Extract the [x, y] coordinate from the center of the cell holding the provided text.  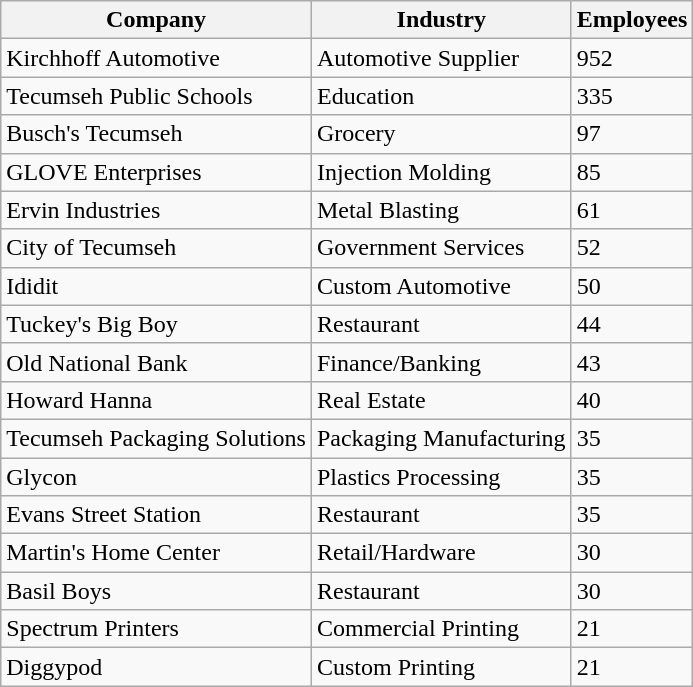
Ididit [156, 286]
Government Services [441, 248]
Glycon [156, 477]
Howard Hanna [156, 400]
Metal Blasting [441, 210]
Basil Boys [156, 591]
952 [632, 58]
Finance/Banking [441, 362]
Industry [441, 20]
Diggypod [156, 667]
Retail/Hardware [441, 553]
Automotive Supplier [441, 58]
Tecumseh Public Schools [156, 96]
Busch's Tecumseh [156, 134]
Custom Printing [441, 667]
50 [632, 286]
40 [632, 400]
335 [632, 96]
Grocery [441, 134]
Company [156, 20]
Custom Automotive [441, 286]
Education [441, 96]
Injection Molding [441, 172]
Evans Street Station [156, 515]
Ervin Industries [156, 210]
Kirchhoff Automotive [156, 58]
Packaging Manufacturing [441, 438]
City of Tecumseh [156, 248]
Martin's Home Center [156, 553]
97 [632, 134]
85 [632, 172]
Old National Bank [156, 362]
52 [632, 248]
Spectrum Printers [156, 629]
Tuckey's Big Boy [156, 324]
Employees [632, 20]
Real Estate [441, 400]
61 [632, 210]
GLOVE Enterprises [156, 172]
Tecumseh Packaging Solutions [156, 438]
43 [632, 362]
Plastics Processing [441, 477]
44 [632, 324]
Commercial Printing [441, 629]
